Search for the cell housing the specified text and yield its [x, y] center coordinate. 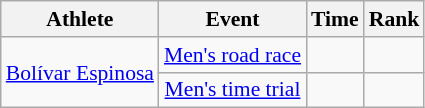
Athlete [80, 19]
Men's road race [232, 55]
Time [335, 19]
Event [232, 19]
Men's time trial [232, 90]
Rank [394, 19]
Bolívar Espinosa [80, 72]
